Determine the (X, Y) coordinate at the center of the cell enclosing the given text.  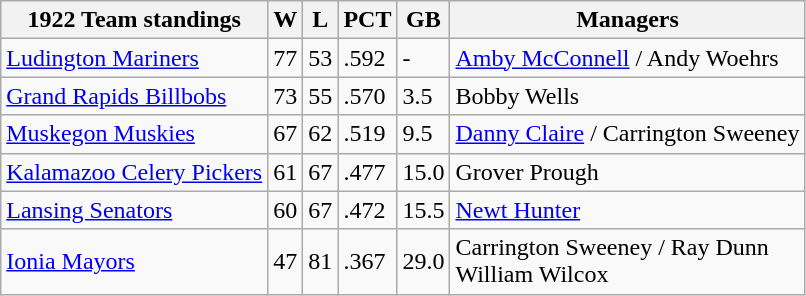
Bobby Wells (628, 96)
.367 (368, 262)
.472 (368, 210)
Grover Prough (628, 172)
15.5 (424, 210)
3.5 (424, 96)
62 (320, 134)
1922 Team standings (134, 20)
.592 (368, 58)
61 (286, 172)
PCT (368, 20)
15.0 (424, 172)
.570 (368, 96)
Danny Claire / Carrington Sweeney (628, 134)
9.5 (424, 134)
60 (286, 210)
47 (286, 262)
77 (286, 58)
GB (424, 20)
.477 (368, 172)
73 (286, 96)
81 (320, 262)
Kalamazoo Celery Pickers (134, 172)
Muskegon Muskies (134, 134)
Ionia Mayors (134, 262)
29.0 (424, 262)
53 (320, 58)
.519 (368, 134)
L (320, 20)
Ludington Mariners (134, 58)
55 (320, 96)
W (286, 20)
Newt Hunter (628, 210)
Amby McConnell / Andy Woehrs (628, 58)
- (424, 58)
Carrington Sweeney / Ray Dunn William Wilcox (628, 262)
Lansing Senators (134, 210)
Managers (628, 20)
Grand Rapids Billbobs (134, 96)
